Extract the [x, y] coordinate from the center of the cell holding the provided text.  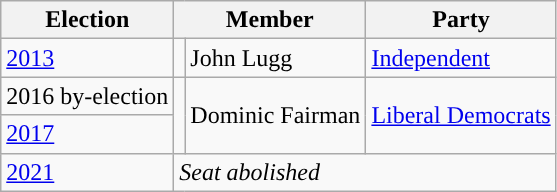
Party [461, 20]
Election [88, 20]
2016 by-election [88, 96]
Dominic Fairman [276, 115]
2017 [88, 134]
2013 [88, 58]
Liberal Democrats [461, 115]
Independent [461, 58]
Seat abolished [365, 172]
2021 [88, 172]
John Lugg [276, 58]
Member [270, 20]
